Search for the cell housing the specified text and yield its [X, Y] center coordinate. 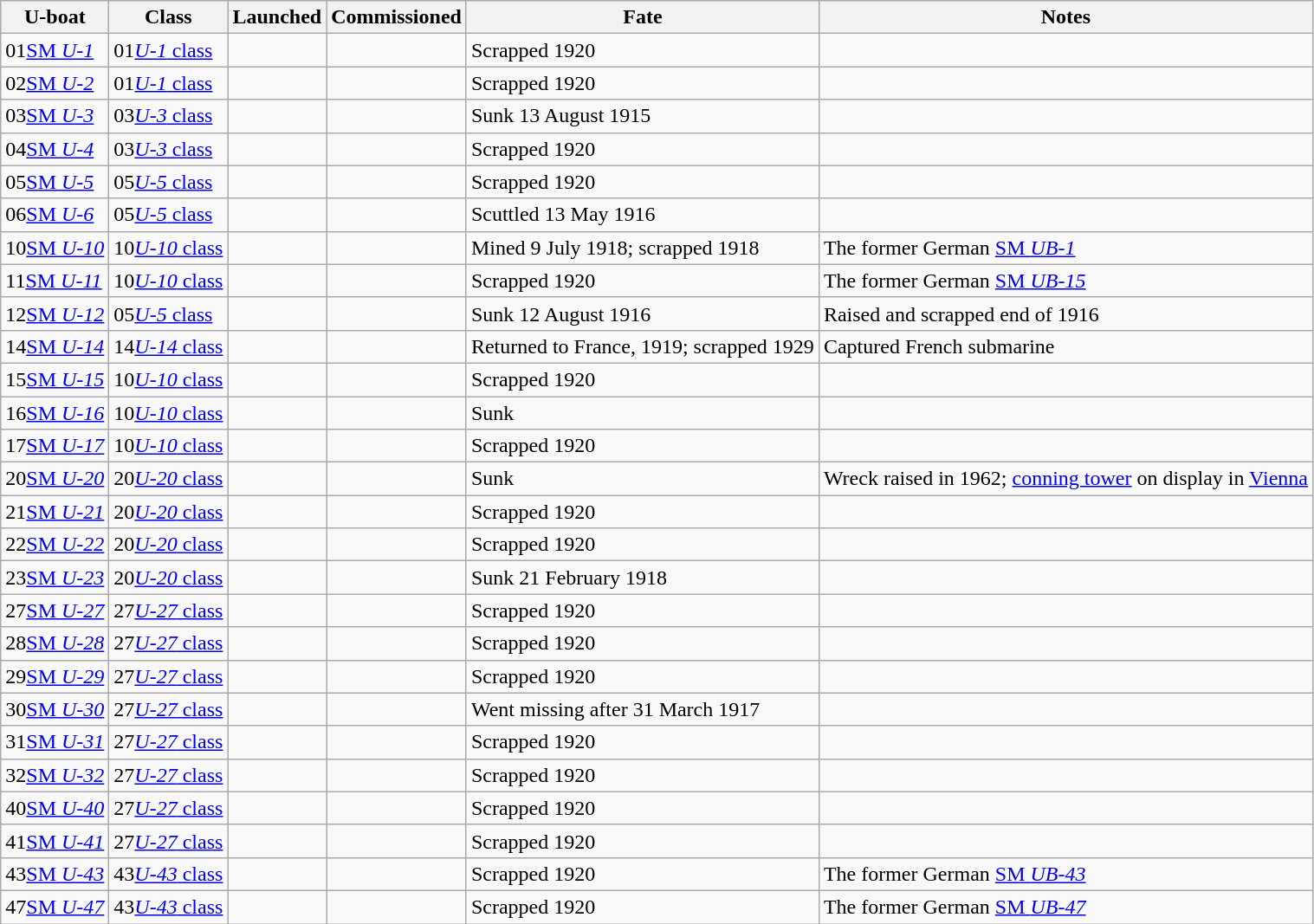
41SM U-41 [55, 841]
Returned to France, 1919; scrapped 1929 [643, 346]
43SM U-43 [55, 874]
27SM U-27 [55, 611]
Raised and scrapped end of 1916 [1065, 313]
Fate [643, 17]
17SM U-17 [55, 446]
Sunk 13 August 1915 [643, 116]
15SM U-15 [55, 379]
U-boat [55, 17]
05SM U-5 [55, 182]
The former German SM UB-47 [1065, 907]
Wreck raised in 1962; conning tower on display in Vienna [1065, 479]
01SM U-1 [55, 50]
20SM U-20 [55, 479]
Went missing after 31 March 1917 [643, 709]
47SM U-47 [55, 907]
32SM U-32 [55, 775]
16SM U-16 [55, 413]
02SM U-2 [55, 83]
04SM U-4 [55, 149]
03SM U-3 [55, 116]
14U-14 class [168, 346]
Captured French submarine [1065, 346]
The former German SM UB-15 [1065, 281]
Sunk 21 February 1918 [643, 578]
Sunk 12 August 1916 [643, 313]
23SM U-23 [55, 578]
Mined 9 July 1918; scrapped 1918 [643, 248]
Launched [277, 17]
22SM U-22 [55, 545]
28SM U-28 [55, 643]
The former German SM UB-43 [1065, 874]
06SM U-6 [55, 215]
Notes [1065, 17]
12SM U-12 [55, 313]
Commissioned [397, 17]
Class [168, 17]
10SM U-10 [55, 248]
14SM U-14 [55, 346]
21SM U-21 [55, 512]
The former German SM UB-1 [1065, 248]
11SM U-11 [55, 281]
29SM U-29 [55, 676]
31SM U-31 [55, 742]
30SM U-30 [55, 709]
Scuttled 13 May 1916 [643, 215]
40SM U-40 [55, 808]
